Identify which cell holds the provided text, then report its [X, Y] central coordinate. 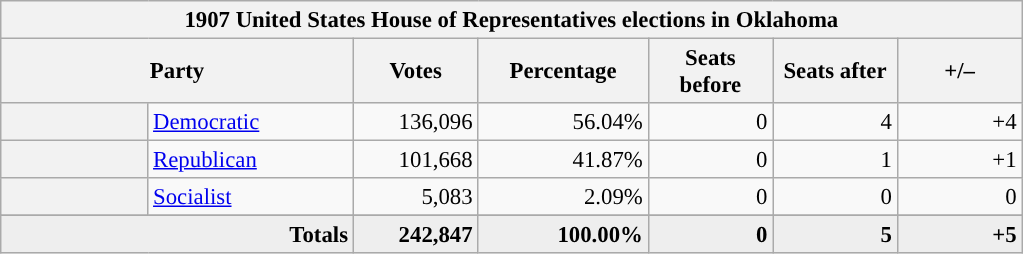
Seats after [836, 72]
1907 United States House of Representatives elections in Oklahoma [512, 20]
2.09% [563, 197]
5,083 [416, 197]
Party [178, 72]
56.04% [563, 122]
4 [836, 122]
Republican [251, 160]
1 [836, 160]
Seats before [710, 72]
242,847 [416, 235]
136,096 [416, 122]
Percentage [563, 72]
100.00% [563, 235]
Socialist [251, 197]
5 [836, 235]
Totals [178, 235]
41.87% [563, 160]
+1 [960, 160]
+4 [960, 122]
+/– [960, 72]
101,668 [416, 160]
+5 [960, 235]
Democratic [251, 122]
Votes [416, 72]
